Output the (x, y) coordinate of the center of the cell containing the given text.  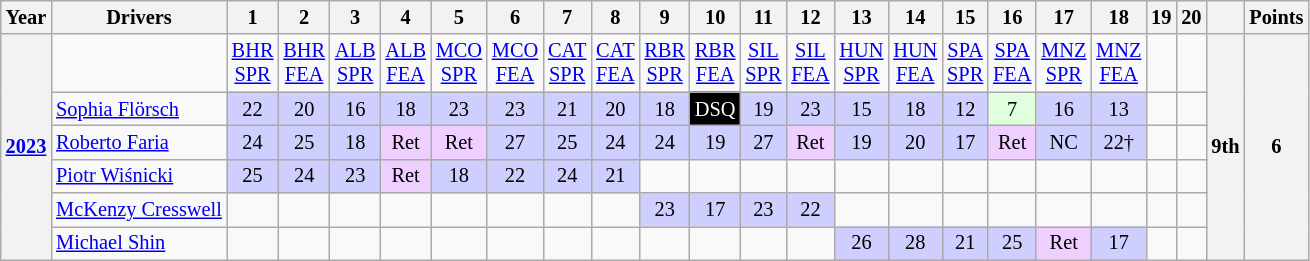
ALBFEA (405, 63)
SPASPR (965, 63)
BHRFEA (304, 63)
Roberto Faria (139, 142)
5 (459, 17)
HUNSPR (861, 63)
CATSPR (567, 63)
9th (1225, 147)
NC (1064, 142)
Sophia Flörsch (139, 109)
Drivers (139, 17)
Michael Shin (139, 243)
11 (763, 17)
MCOSPR (459, 63)
DSQ (715, 109)
McKenzy Cresswell (139, 210)
8 (615, 17)
14 (915, 17)
MCOFEA (515, 63)
10 (715, 17)
22† (1118, 142)
1 (253, 17)
MNZSPR (1064, 63)
CATFEA (615, 63)
26 (861, 243)
Year (26, 17)
MNZFEA (1118, 63)
SILFEA (810, 63)
RBRFEA (715, 63)
HUNFEA (915, 63)
2 (304, 17)
28 (915, 243)
3 (355, 17)
9 (664, 17)
RBRSPR (664, 63)
SPAFEA (1012, 63)
Piotr Wiśnicki (139, 176)
SILSPR (763, 63)
BHRSPR (253, 63)
Points (1276, 17)
4 (405, 17)
ALBSPR (355, 63)
2023 (26, 147)
